Provide the [x, y] coordinate of the cell's center where the given text is located.  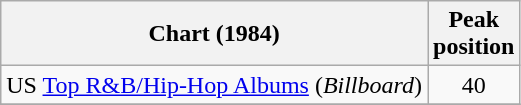
Peakposition [474, 34]
40 [474, 85]
Chart (1984) [214, 34]
US Top R&B/Hip-Hop Albums (Billboard) [214, 85]
